Find where the given text appears and provide that cell's center as (x, y) coordinate. 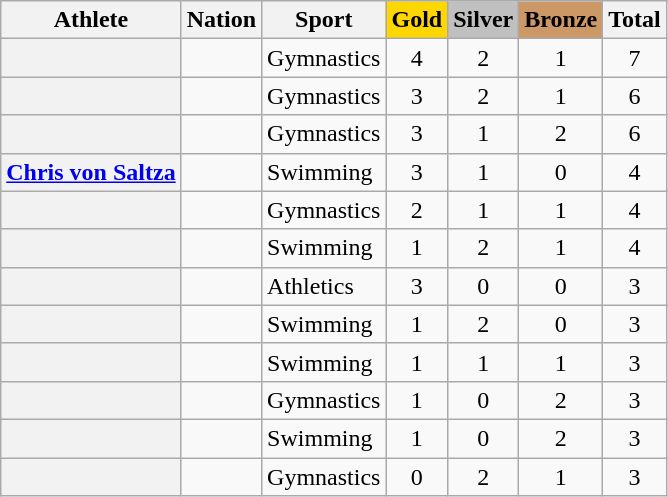
Athlete (91, 20)
Bronze (561, 20)
Chris von Saltza (91, 172)
Gold (417, 20)
7 (635, 58)
Nation (221, 20)
Sport (324, 20)
Silver (484, 20)
Total (635, 20)
Athletics (324, 286)
